Determine the [X, Y] coordinate at the center of the cell enclosing the given text.  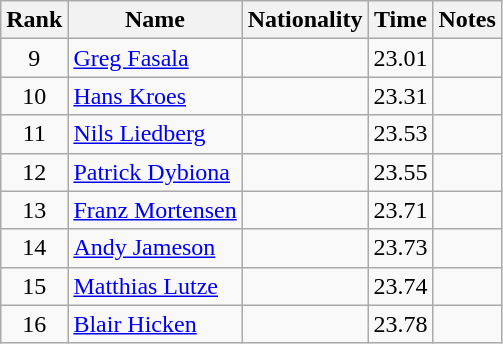
23.74 [400, 286]
Andy Jameson [155, 248]
Time [400, 20]
Nationality [305, 20]
23.55 [400, 172]
Rank [34, 20]
14 [34, 248]
23.01 [400, 58]
Franz Mortensen [155, 210]
15 [34, 286]
Matthias Lutze [155, 286]
Hans Kroes [155, 96]
Patrick Dybiona [155, 172]
23.71 [400, 210]
16 [34, 324]
23.53 [400, 134]
23.78 [400, 324]
23.73 [400, 248]
Nils Liedberg [155, 134]
Notes [467, 20]
12 [34, 172]
11 [34, 134]
Greg Fasala [155, 58]
23.31 [400, 96]
13 [34, 210]
10 [34, 96]
Blair Hicken [155, 324]
Name [155, 20]
9 [34, 58]
